Pinpoint the cell where the given text exists, returning its (x, y) midpoint coordinate. 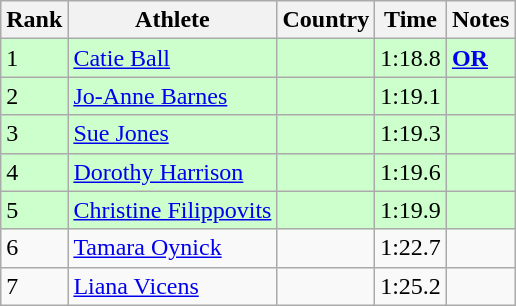
1:19.6 (411, 172)
6 (34, 248)
Tamara Oynick (172, 248)
1:25.2 (411, 286)
Athlete (172, 20)
3 (34, 134)
Catie Ball (172, 58)
1:19.1 (411, 96)
1:19.9 (411, 210)
Country (326, 20)
Liana Vicens (172, 286)
5 (34, 210)
7 (34, 286)
1 (34, 58)
Jo-Anne Barnes (172, 96)
Notes (480, 20)
Rank (34, 20)
Time (411, 20)
Sue Jones (172, 134)
4 (34, 172)
1:19.3 (411, 134)
Dorothy Harrison (172, 172)
Christine Filippovits (172, 210)
1:22.7 (411, 248)
1:18.8 (411, 58)
OR (480, 58)
2 (34, 96)
